Scan for the cell matching the given text and deliver its (X, Y) coordinate at center. 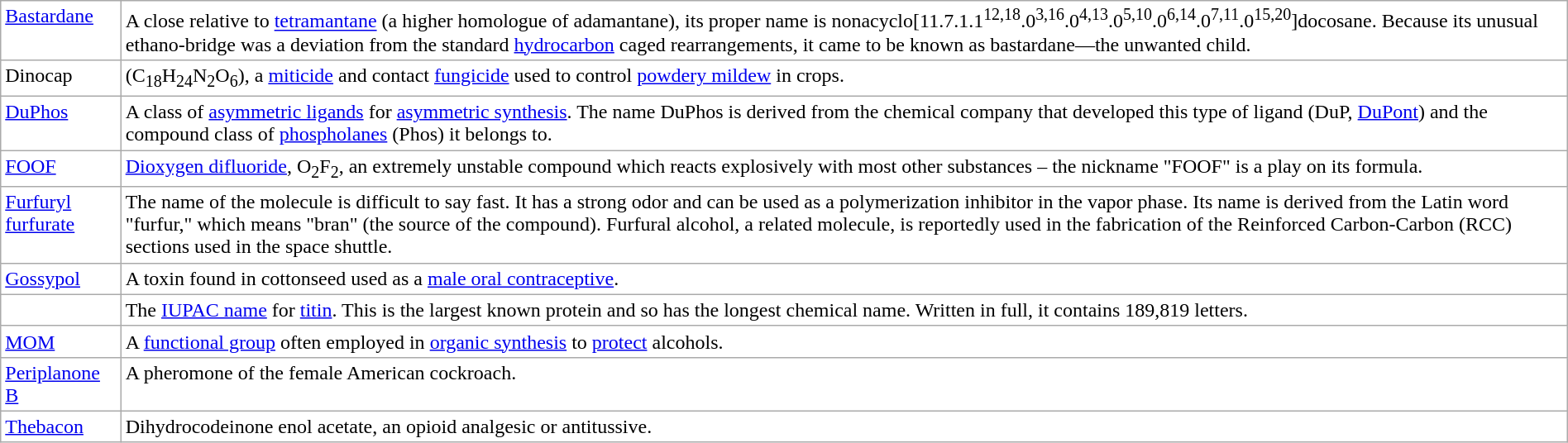
Periplanone B (61, 383)
Gossypol (61, 279)
The IUPAC name for titin. This is the largest known protein and so has the longest chemical name. Written in full, it contains 189,819 letters. (844, 310)
Thebacon (61, 426)
DuPhos (61, 124)
Furfuryl furfurate (61, 225)
FOOF (61, 169)
MOM (61, 341)
A functional group often employed in organic synthesis to protect alcohols. (844, 341)
A pheromone of the female American cockroach. (844, 383)
A toxin found in cottonseed used as a male oral contraceptive. (844, 279)
Dihydrocodeinone enol acetate, an opioid analgesic or antitussive. (844, 426)
(C18H24N2O6), a miticide and contact fungicide used to control powdery mildew in crops. (844, 78)
Bastardane (61, 31)
Dinocap (61, 78)
